Output the (X, Y) coordinate of the center of the cell containing the given text.  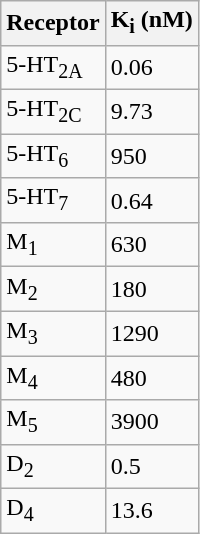
M2 (53, 289)
950 (152, 156)
5-HT2A (53, 67)
Ki (nM) (152, 23)
480 (152, 378)
M5 (53, 422)
0.64 (152, 200)
180 (152, 289)
D2 (53, 466)
0.5 (152, 466)
0.06 (152, 67)
5-HT6 (53, 156)
5-HT2C (53, 111)
630 (152, 244)
M1 (53, 244)
9.73 (152, 111)
M4 (53, 378)
5-HT7 (53, 200)
13.6 (152, 511)
D4 (53, 511)
3900 (152, 422)
1290 (152, 333)
Receptor (53, 23)
M3 (53, 333)
